Identify which cell holds the provided text, then report its (X, Y) central coordinate. 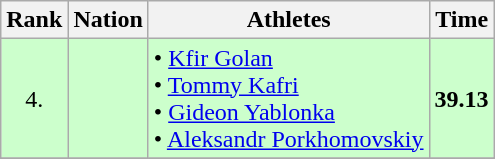
39.13 (462, 98)
• Kfir Golan• Tommy Kafri• Gideon Yablonka• Aleksandr Porkhomovskiy (288, 98)
Nation (108, 20)
Time (462, 20)
Rank (34, 20)
4. (34, 98)
Athletes (288, 20)
